Extract the (X, Y) coordinate from the center of the cell holding the provided text.  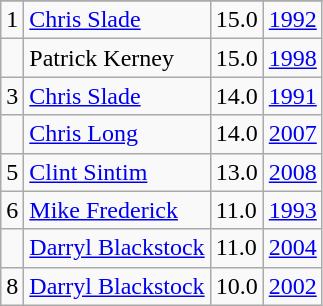
2002 (292, 286)
1998 (292, 58)
Mike Frederick (117, 210)
Patrick Kerney (117, 58)
8 (12, 286)
5 (12, 172)
2007 (292, 134)
10.0 (236, 286)
3 (12, 96)
13.0 (236, 172)
Chris Long (117, 134)
6 (12, 210)
Clint Sintim (117, 172)
1991 (292, 96)
2004 (292, 248)
1 (12, 20)
1993 (292, 210)
1992 (292, 20)
2008 (292, 172)
